Determine the (x, y) coordinate at the center of the cell enclosing the given text.  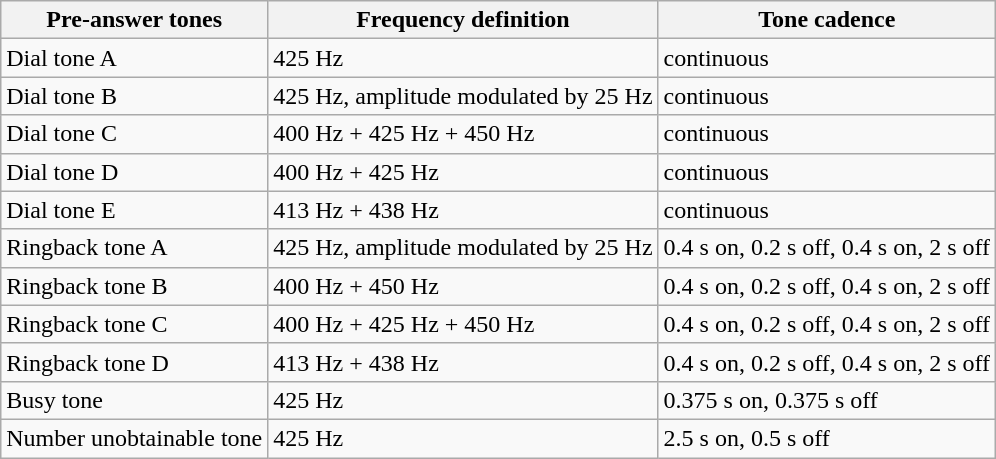
Ringback tone B (134, 286)
400 Hz + 425 Hz (463, 172)
Pre-answer tones (134, 20)
Dial tone B (134, 96)
Busy tone (134, 400)
2.5 s on, 0.5 s off (827, 438)
Dial tone D (134, 172)
0.375 s on, 0.375 s off (827, 400)
Dial tone A (134, 58)
Ringback tone A (134, 248)
400 Hz + 450 Hz (463, 286)
Frequency definition (463, 20)
Dial tone C (134, 134)
Number unobtainable tone (134, 438)
Ringback tone C (134, 324)
Tone cadence (827, 20)
Ringback tone D (134, 362)
Dial tone E (134, 210)
